Output the [X, Y] coordinate of the center of the cell containing the given text.  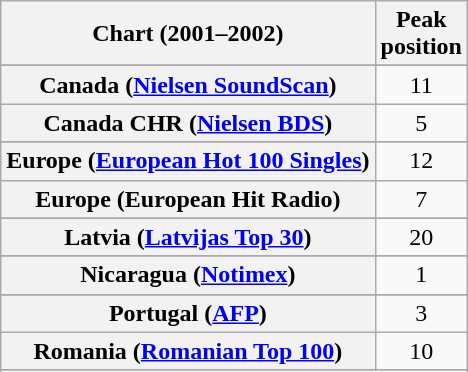
3 [421, 313]
10 [421, 351]
Nicaragua (Notimex) [188, 275]
Portugal (AFP) [188, 313]
Latvia (Latvijas Top 30) [188, 237]
Peakposition [421, 34]
20 [421, 237]
Chart (2001–2002) [188, 34]
7 [421, 199]
12 [421, 161]
Canada CHR (Nielsen BDS) [188, 123]
Europe (European Hot 100 Singles) [188, 161]
11 [421, 85]
Canada (Nielsen SoundScan) [188, 85]
Europe (European Hit Radio) [188, 199]
5 [421, 123]
Romania (Romanian Top 100) [188, 351]
1 [421, 275]
